Capture the cell that displays the provided text and extract its [X, Y] central coordinate. 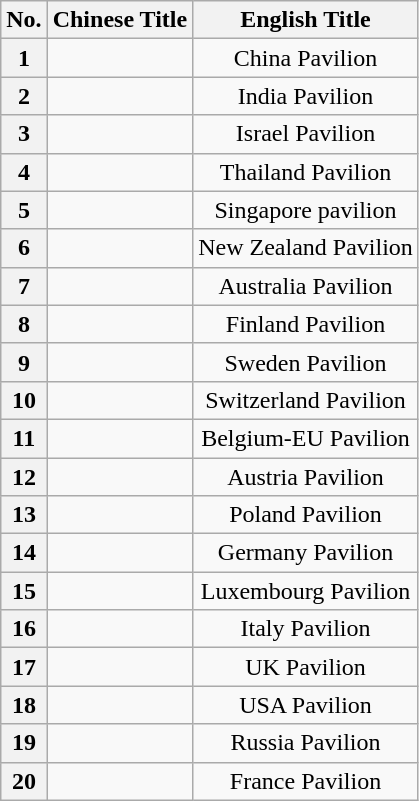
4 [24, 172]
14 [24, 553]
France Pavilion [306, 781]
8 [24, 324]
Sweden Pavilion [306, 362]
Singapore pavilion [306, 210]
9 [24, 362]
Austria Pavilion [306, 477]
USA Pavilion [306, 705]
13 [24, 515]
India Pavilion [306, 96]
Luxembourg Pavilion [306, 591]
5 [24, 210]
Australia Pavilion [306, 286]
3 [24, 134]
English Title [306, 20]
1 [24, 58]
19 [24, 743]
UK Pavilion [306, 667]
20 [24, 781]
Poland Pavilion [306, 515]
7 [24, 286]
11 [24, 438]
Israel Pavilion [306, 134]
Finland Pavilion [306, 324]
New Zealand Pavilion [306, 248]
Germany Pavilion [306, 553]
6 [24, 248]
15 [24, 591]
2 [24, 96]
Thailand Pavilion [306, 172]
17 [24, 667]
10 [24, 400]
16 [24, 629]
18 [24, 705]
Chinese Title [120, 20]
Switzerland Pavilion [306, 400]
Italy Pavilion [306, 629]
Belgium-EU Pavilion [306, 438]
12 [24, 477]
Russia Pavilion [306, 743]
China Pavilion [306, 58]
No. [24, 20]
